Locate the cell with the specified text and output its (X, Y) center coordinate. 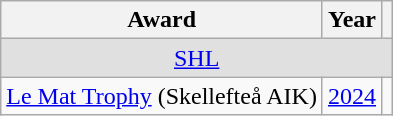
Le Mat Trophy (Skellefteå AIK) (162, 96)
2024 (352, 96)
Year (352, 20)
Award (162, 20)
SHL (197, 58)
